From the cell containing the given text, extract its center point as (X, Y) coordinate. 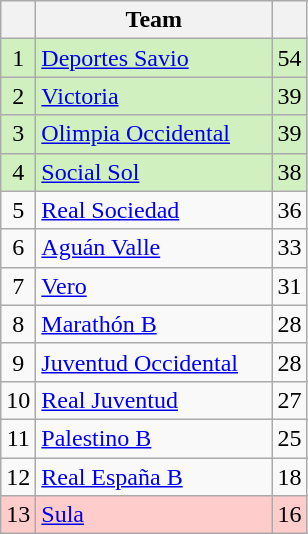
27 (290, 400)
13 (18, 515)
Real España B (154, 477)
Vero (154, 286)
Real Sociedad (154, 210)
6 (18, 248)
3 (18, 134)
54 (290, 58)
2 (18, 96)
4 (18, 172)
16 (290, 515)
25 (290, 438)
Aguán Valle (154, 248)
7 (18, 286)
Victoria (154, 96)
18 (290, 477)
Palestino B (154, 438)
36 (290, 210)
Team (154, 20)
31 (290, 286)
Olimpia Occidental (154, 134)
9 (18, 362)
33 (290, 248)
38 (290, 172)
Sula (154, 515)
10 (18, 400)
Juventud Occidental (154, 362)
1 (18, 58)
Deportes Savio (154, 58)
12 (18, 477)
Social Sol (154, 172)
5 (18, 210)
Marathón B (154, 324)
8 (18, 324)
11 (18, 438)
Real Juventud (154, 400)
